Scan for the cell matching the given text and deliver its (x, y) coordinate at center. 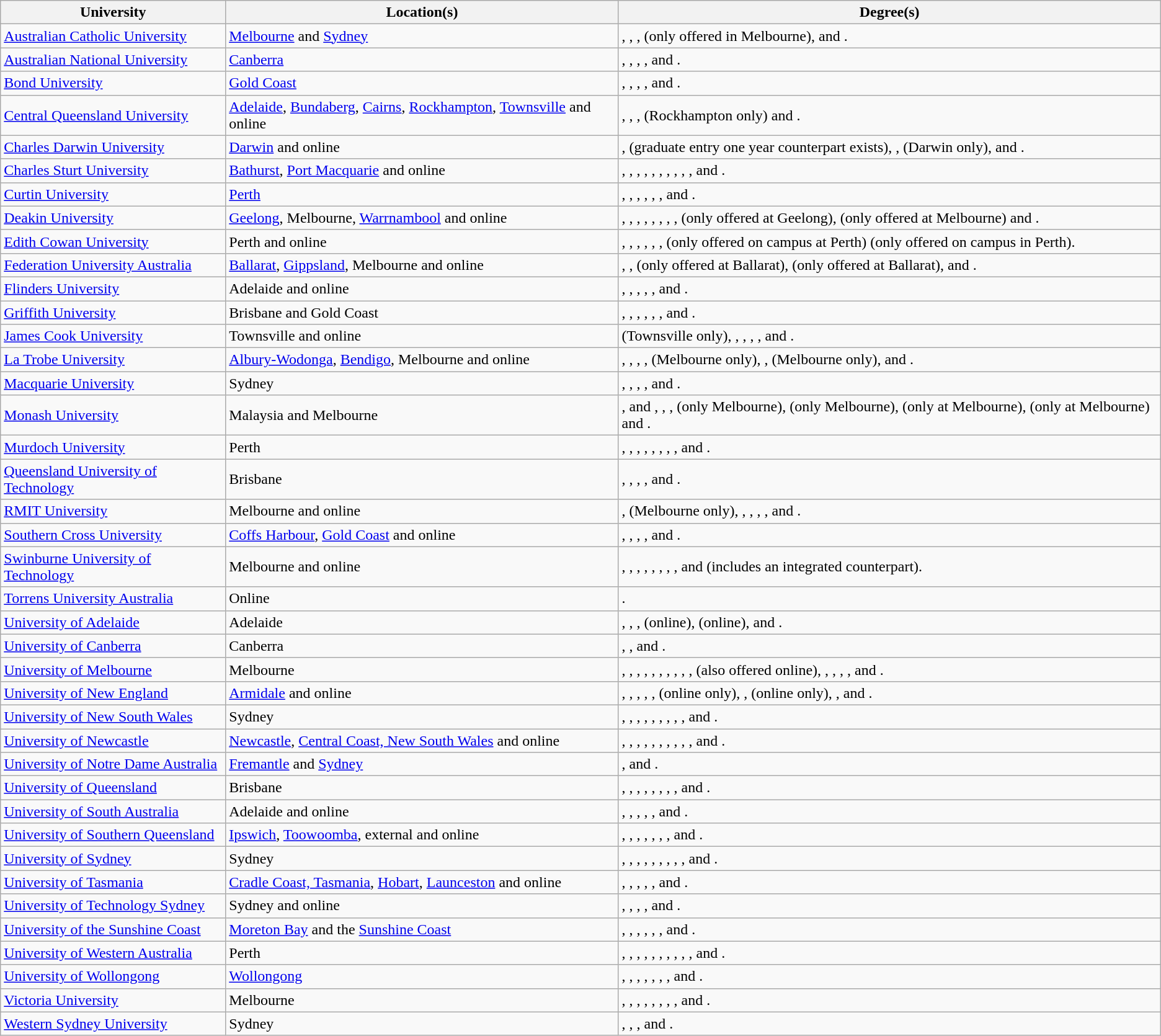
Charles Darwin University (113, 147)
, , , , , , (only offered on campus at Perth) (only offered on campus in Perth). (889, 241)
Australian Catholic University (113, 36)
University of Adelaide (113, 622)
Australian National University (113, 60)
Armidale and online (422, 693)
, , , and . (889, 1024)
Curtin University (113, 194)
University of Notre Dame Australia (113, 764)
Darwin and online (422, 147)
Ipswich, Toowoomba, external and online (422, 835)
Murdoch University (113, 447)
, (graduate entry one year counterpart exists), , (Darwin only), and . (889, 147)
Townsville and online (422, 336)
Monash University (113, 416)
, and . (889, 764)
, (Melbourne only), , , , , and . (889, 511)
, , , (Rockhampton only) and . (889, 115)
Cradle Coast, Tasmania, Hobart, Launceston and online (422, 882)
University of New South Wales (113, 717)
Queensland University of Technology (113, 479)
Moreton Bay and the Sunshine Coast (422, 929)
Central Queensland University (113, 115)
University of Sydney (113, 859)
Bond University (113, 83)
Griffith University (113, 312)
Western Sydney University (113, 1024)
James Cook University (113, 336)
Torrens University Australia (113, 599)
, , , , , , , , (only offered at Geelong), (only offered at Melbourne) and . (889, 218)
Southern Cross University (113, 535)
University of Queensland (113, 788)
Melbourne and Sydney (422, 36)
University of Western Australia (113, 953)
Edith Cowan University (113, 241)
Albury-Wodonga, Bendigo, Melbourne and online (422, 360)
Adelaide (422, 622)
University of Wollongong (113, 976)
Adelaide, Bundaberg, Cairns, Rockhampton, Townsville and online (422, 115)
Degree(s) (889, 12)
University of Tasmania (113, 882)
Charles Sturt University (113, 171)
Deakin University (113, 218)
University of Melbourne (113, 669)
, , , , , , , , , , (also offered online), , , , , and . (889, 669)
, and , , , (only Melbourne), (only Melbourne), (only at Melbourne), (only at Melbourne) and . (889, 416)
. (889, 599)
University of Southern Queensland (113, 835)
Fremantle and Sydney (422, 764)
Perth and online (422, 241)
, , , (online), (online), and . (889, 622)
Federation University Australia (113, 265)
University of New England (113, 693)
, , (only offered at Ballarat), (only offered at Ballarat), and . (889, 265)
University (113, 12)
, , , (only offered in Melbourne), and . (889, 36)
University of South Australia (113, 811)
, , , , , (online only), , (online only), , and . (889, 693)
Wollongong (422, 976)
La Trobe University (113, 360)
Gold Coast (422, 83)
Bathurst, Port Macquarie and online (422, 171)
(Townsville only), , , , , and . (889, 336)
University of Canberra (113, 646)
University of Technology Sydney (113, 906)
, , , , (Melbourne only), , (Melbourne only), and . (889, 360)
Victoria University (113, 1000)
Flinders University (113, 288)
Sydney and online (422, 906)
Macquarie University (113, 383)
RMIT University (113, 511)
Malaysia and Melbourne (422, 416)
Ballarat, Gippsland, Melbourne and online (422, 265)
Online (422, 599)
, , , , , , , , and (includes an integrated counterpart). (889, 567)
Location(s) (422, 12)
University of Newcastle (113, 740)
Newcastle, Central Coast, New South Wales and online (422, 740)
Coffs Harbour, Gold Coast and online (422, 535)
Swinburne University of Technology (113, 567)
Geelong, Melbourne, Warrnambool and online (422, 218)
Brisbane and Gold Coast (422, 312)
, , and . (889, 646)
University of the Sunshine Coast (113, 929)
